Identify which cell holds the provided text, then report its (X, Y) central coordinate. 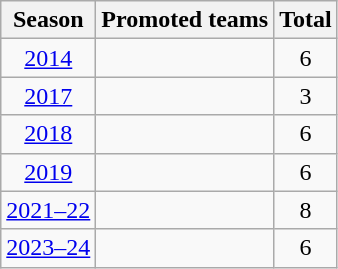
3 (306, 96)
Promoted teams (185, 20)
Total (306, 20)
2019 (48, 172)
2014 (48, 58)
2021–22 (48, 210)
2023–24 (48, 248)
2018 (48, 134)
Season (48, 20)
2017 (48, 96)
8 (306, 210)
